Scan for the cell matching the given text and deliver its (x, y) coordinate at center. 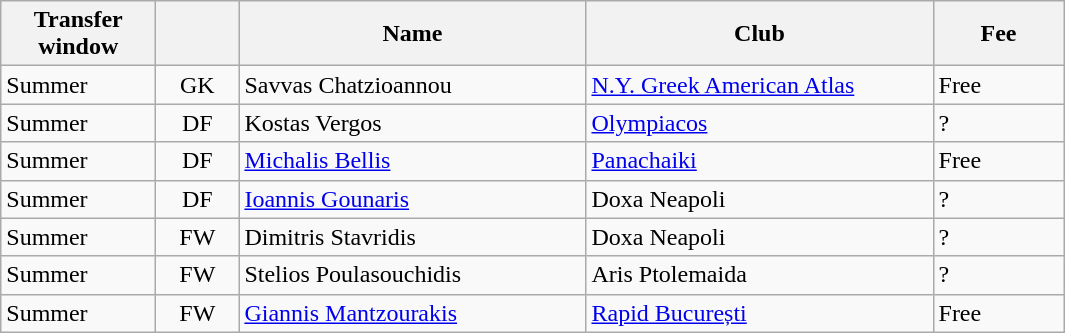
Michalis Bellis (412, 161)
GK (198, 85)
Giannis Mantzourakis (412, 313)
Savvas Chatzioannou (412, 85)
Stelios Poulasouchidis (412, 275)
Dimitris Stavridis (412, 237)
Aris Ptolemaida (760, 275)
Panachaiki (760, 161)
Kostas Vergos (412, 123)
Olympiacos (760, 123)
Club (760, 34)
Fee (998, 34)
Ioannis Gounaris (412, 199)
N.Y. Greek American Atlas (760, 85)
Transfer window (78, 34)
Name (412, 34)
Rapid București (760, 313)
